Output the (x, y) coordinate of the center of the cell containing the given text.  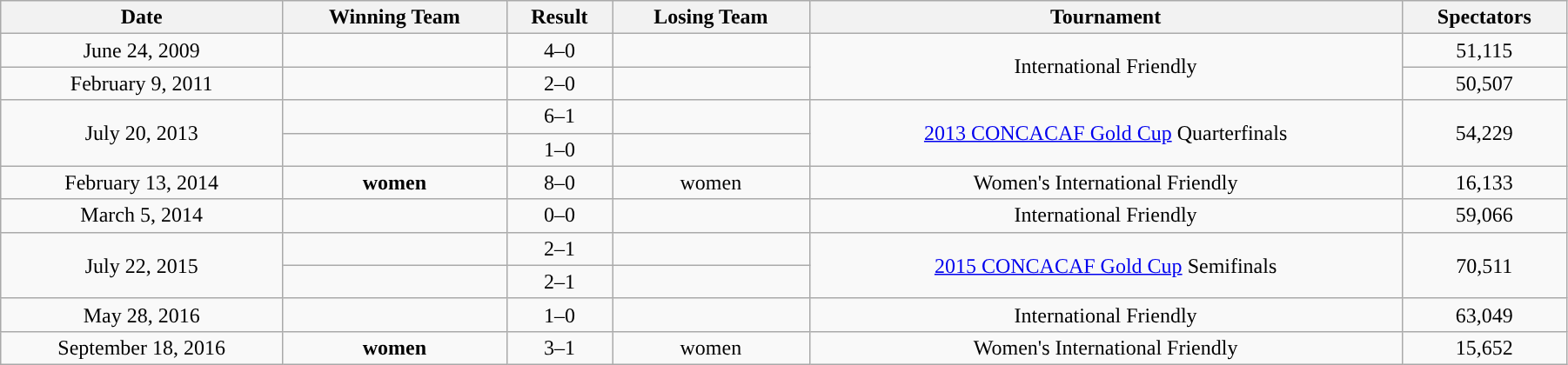
September 18, 2016 (142, 348)
59,066 (1484, 216)
4–0 (559, 50)
63,049 (1484, 315)
Winning Team (395, 17)
2–0 (559, 83)
8–0 (559, 182)
54,229 (1484, 133)
May 28, 2016 (142, 315)
Result (559, 17)
16,133 (1484, 182)
February 13, 2014 (142, 182)
0–0 (559, 216)
50,507 (1484, 83)
Losing Team (711, 17)
June 24, 2009 (142, 50)
2013 CONCACAF Gold Cup Quarterfinals (1105, 133)
March 5, 2014 (142, 216)
70,511 (1484, 265)
July 20, 2013 (142, 133)
3–1 (559, 348)
15,652 (1484, 348)
Spectators (1484, 17)
Tournament (1105, 17)
6–1 (559, 116)
Date (142, 17)
51,115 (1484, 50)
February 9, 2011 (142, 83)
2015 CONCACAF Gold Cup Semifinals (1105, 265)
July 22, 2015 (142, 265)
